Scan for the cell matching the given text and deliver its (x, y) coordinate at center. 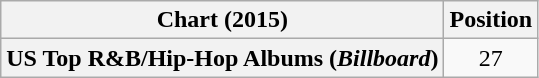
27 (491, 58)
US Top R&B/Hip-Hop Albums (Billboard) (222, 58)
Chart (2015) (222, 20)
Position (491, 20)
